Search for the cell housing the specified text and yield its (x, y) center coordinate. 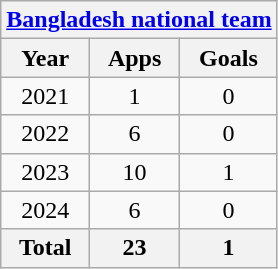
Total (46, 248)
10 (135, 172)
2022 (46, 134)
2023 (46, 172)
2021 (46, 96)
23 (135, 248)
Goals (229, 58)
Bangladesh national team (139, 20)
Apps (135, 58)
2024 (46, 210)
Year (46, 58)
